Extract the (X, Y) coordinate from the center of the cell holding the provided text.  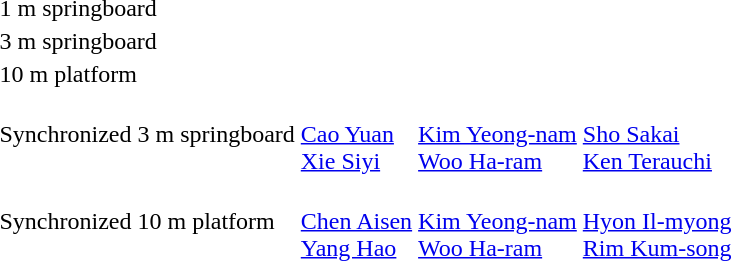
Kim Yeong-namWoo Ha-ram (498, 134)
Cao YuanXie Siyi (356, 134)
